Extract the (x, y) coordinate from the center of the cell holding the provided text.  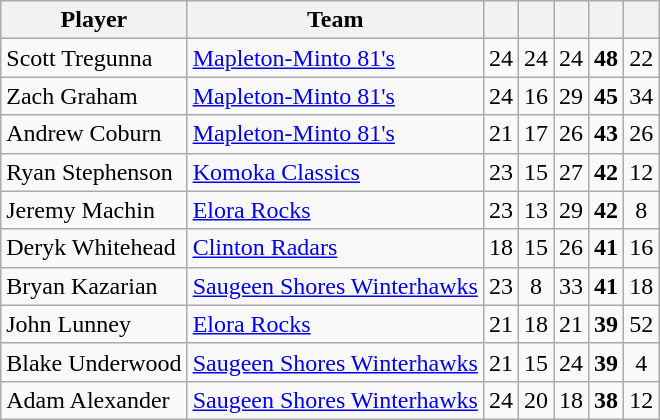
Ryan Stephenson (94, 172)
38 (606, 400)
43 (606, 134)
Bryan Kazarian (94, 286)
Deryk Whitehead (94, 248)
33 (572, 286)
48 (606, 58)
Blake Underwood (94, 362)
Team (335, 20)
Clinton Radars (335, 248)
52 (642, 324)
John Lunney (94, 324)
17 (536, 134)
20 (536, 400)
Scott Tregunna (94, 58)
Andrew Coburn (94, 134)
Adam Alexander (94, 400)
Player (94, 20)
4 (642, 362)
Zach Graham (94, 96)
45 (606, 96)
27 (572, 172)
34 (642, 96)
22 (642, 58)
Jeremy Machin (94, 210)
13 (536, 210)
Komoka Classics (335, 172)
